Determine the [x, y] coordinate at the center of the cell enclosing the given text.  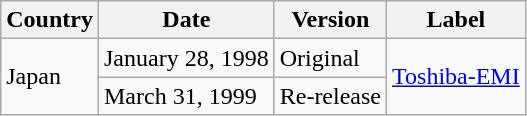
Version [330, 20]
Re-release [330, 96]
Country [50, 20]
March 31, 1999 [186, 96]
Japan [50, 77]
January 28, 1998 [186, 58]
Toshiba-EMI [456, 77]
Original [330, 58]
Label [456, 20]
Date [186, 20]
